Scan for the cell matching the given text and deliver its [X, Y] coordinate at center. 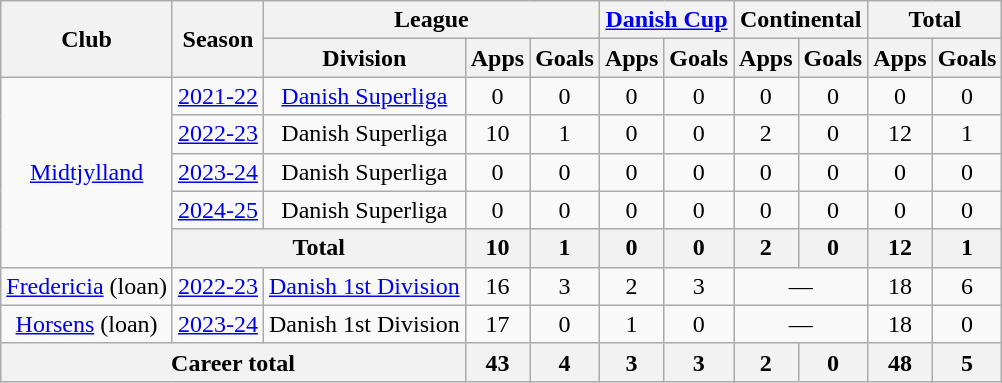
Club [87, 39]
Midtjylland [87, 172]
43 [497, 362]
Season [218, 39]
5 [967, 362]
Horsens (loan) [87, 324]
Fredericia (loan) [87, 286]
16 [497, 286]
2024-25 [218, 210]
48 [900, 362]
4 [565, 362]
Continental [801, 20]
2021-22 [218, 96]
6 [967, 286]
Career total [233, 362]
Division [364, 58]
League [431, 20]
Danish Cup [666, 20]
17 [497, 324]
